Provide the [x, y] coordinate of the cell's center where the given text is located.  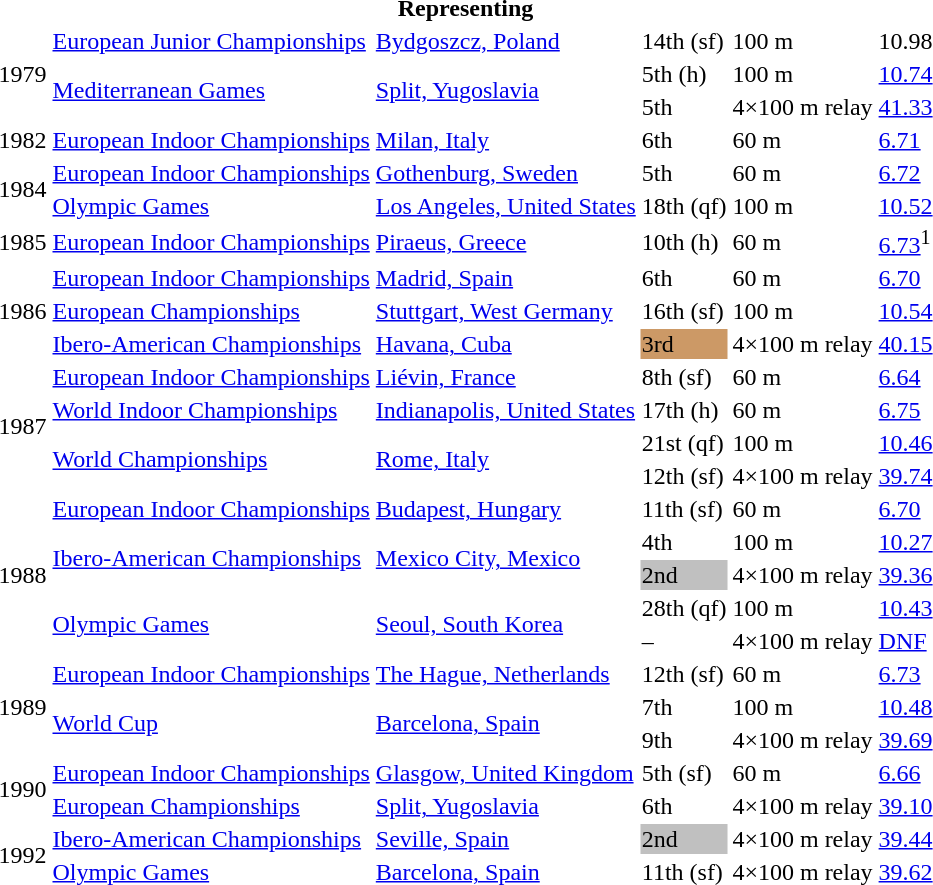
5th (sf) [684, 773]
7th [684, 707]
11th (sf) [684, 509]
Indianapolis, United States [506, 410]
Barcelona, Spain [506, 724]
Rome, Italy [506, 460]
World Cup [211, 724]
Gothenburg, Sweden [506, 173]
Liévin, France [506, 377]
16th (sf) [684, 311]
17th (h) [684, 410]
3rd [684, 344]
18th (qf) [684, 206]
10th (h) [684, 242]
Glasgow, United Kingdom [506, 773]
Piraeus, Greece [506, 242]
World Indoor Championships [211, 410]
4th [684, 542]
8th (sf) [684, 377]
Bydgoszcz, Poland [506, 41]
– [684, 641]
Milan, Italy [506, 140]
Stuttgart, West Germany [506, 311]
14th (sf) [684, 41]
Mexico City, Mexico [506, 558]
Budapest, Hungary [506, 509]
28th (qf) [684, 608]
European Junior Championships [211, 41]
Seoul, South Korea [506, 624]
World Championships [211, 460]
9th [684, 740]
Los Angeles, United States [506, 206]
Havana, Cuba [506, 344]
21st (qf) [684, 443]
Seville, Spain [506, 839]
Mediterranean Games [211, 90]
The Hague, Netherlands [506, 674]
Madrid, Spain [506, 278]
5th (h) [684, 74]
